Output the (X, Y) coordinate of the center of the cell containing the given text.  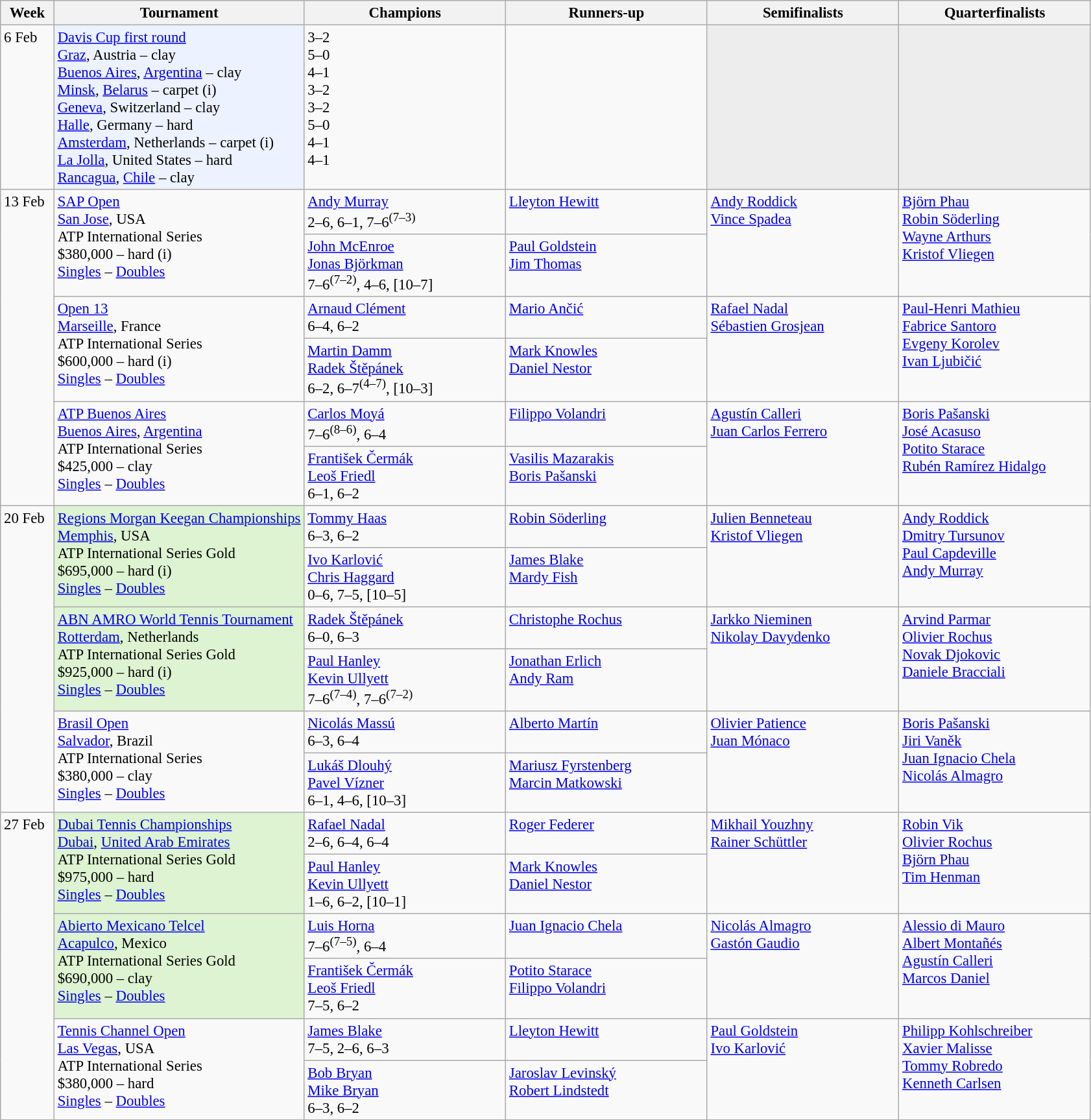
John McEnroe Jonas Björkman 7–6(7–2), 4–6, [10–7] (405, 265)
Vasilis Mazarakis Boris Pašanski (607, 476)
Martin Damm Radek Štěpánek 6–2, 6–7(4–7), [10–3] (405, 370)
Julien Benneteau Kristof Vliegen (803, 556)
Nicolás Almagro Gastón Gaudio (803, 966)
Boris Pašanski Jiri Vaněk Juan Ignacio Chela Nicolás Almagro (995, 762)
Rafael Nadal 2–6, 6–4, 6–4 (405, 833)
Champions (405, 13)
20 Feb (27, 659)
Open 13 Marseille, FranceATP International Series$600,000 – hard (i)Singles – Doubles (179, 349)
Bob Bryan Mike Bryan6–3, 6–2 (405, 1090)
Luis Horna7–6(7–5), 6–4 (405, 936)
Paul Goldstein Jim Thomas (607, 265)
Tournament (179, 13)
Agustín Calleri Juan Carlos Ferrero (803, 453)
Philipp Kohlschreiber Xavier Malisse Tommy Robredo Kenneth Carlsen (995, 1069)
Tennis Channel Open Las Vegas, USAATP International Series$380,000 – hard Singles – Doubles (179, 1069)
SAP Open San Jose, USAATP International Series$380,000 – hard (i) Singles – Doubles (179, 243)
27 Feb (27, 966)
Paul Hanley Kevin Ullyett 1–6, 6–2, [10–1] (405, 884)
Alessio di Mauro Albert Montañés Agustín Calleri Marcos Daniel (995, 966)
Ivo Karlović Chris Haggard0–6, 7–5, [10–5] (405, 578)
Björn Phau Robin Söderling Wayne Arthurs Kristof Vliegen (995, 243)
ATP Buenos Aires Buenos Aires, ArgentinaATP International Series$425,000 – clay Singles – Doubles (179, 453)
Filippo Volandri (607, 423)
Potito Starace Filippo Volandri (607, 989)
Quarterfinalists (995, 13)
František Čermák Leoš Friedl 7–5, 6–2 (405, 989)
James Blake 7–5, 2–6, 6–3 (405, 1040)
Olivier Patience Juan Mónaco (803, 762)
Lukáš Dlouhý Pavel Vízner 6–1, 4–6, [10–3] (405, 783)
ABN AMRO World Tennis Tournament Rotterdam, NetherlandsATP International Series Gold$925,000 – hard (i) Singles – Doubles (179, 659)
Jaroslav Levinský Robert Lindstedt (607, 1090)
Arnaud Clément6–4, 6–2 (405, 318)
6 Feb (27, 108)
Nicolás Massú 6–3, 6–4 (405, 732)
Roger Federer (607, 833)
Rafael Nadal Sébastien Grosjean (803, 349)
Jarkko Nieminen Nikolay Davydenko (803, 659)
Radek Štěpánek6–0, 6–3 (405, 628)
Jonathan Erlich Andy Ram (607, 680)
Week (27, 13)
Dubai Tennis Championships Dubai, United Arab EmiratesATP International Series Gold$975,000 – hard Singles – Doubles (179, 863)
James Blake Mardy Fish (607, 578)
Andy Roddick Vince Spadea (803, 243)
Christophe Rochus (607, 628)
Runners-up (607, 13)
Boris Pašanski José Acasuso Potito Starace Rubén Ramírez Hidalgo (995, 453)
Mikhail Youzhny Rainer Schüttler (803, 863)
Paul Goldstein Ivo Karlović (803, 1069)
Alberto Martín (607, 732)
Robin Söderling (607, 527)
Arvind Parmar Olivier Rochus Novak Djokovic Daniele Bracciali (995, 659)
Paul-Henri Mathieu Fabrice Santoro Evgeny Korolev Ivan Ljubičić (995, 349)
Paul Hanley Kevin Ullyett 7–6(7–4), 7–6(7–2) (405, 680)
Mario Ančić (607, 318)
Tommy Haas6–3, 6–2 (405, 527)
Mariusz Fyrstenberg Marcin Matkowski (607, 783)
František Čermák Leoš Friedl 6–1, 6–2 (405, 476)
Carlos Moyá7–6(8–6), 6–4 (405, 423)
Brasil Open Salvador, BrazilATP International Series$380,000 – clay Singles – Doubles (179, 762)
Robin Vik Olivier Rochus Björn Phau Tim Henman (995, 863)
Andy Roddick Dmitry Tursunov Paul Capdeville Andy Murray (995, 556)
3–2 5–0 4–1 3–2 3–2 5–0 4–1 4–1 (405, 108)
Regions Morgan Keegan Championships Memphis, USAATP International Series Gold$695,000 – hard (i) Singles – Doubles (179, 556)
13 Feb (27, 348)
Semifinalists (803, 13)
Andy Murray2–6, 6–1, 7–6(7–3) (405, 212)
Juan Ignacio Chela (607, 936)
Abierto Mexicano Telcel Acapulco, MexicoATP International Series Gold$690,000 – clay Singles – Doubles (179, 966)
